Find where the given text appears and provide that cell's center as (X, Y) coordinate. 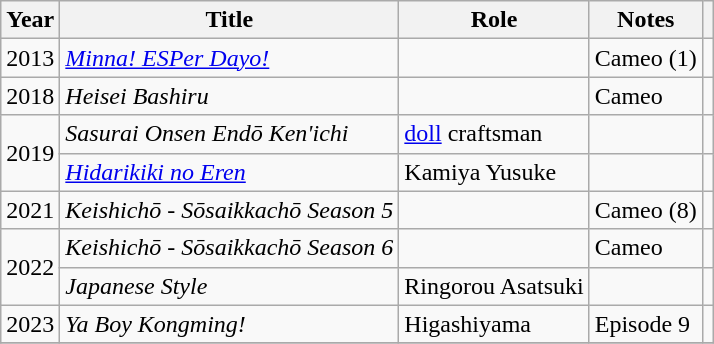
2013 (30, 58)
Role (494, 20)
Cameo (1) (646, 58)
Ringorou Asatsuki (494, 286)
Cameo (8) (646, 210)
Higashiyama (494, 324)
Keishichō - Sōsaikkachō Season 6 (230, 248)
2019 (30, 153)
Keishichō - Sōsaikkachō Season 5 (230, 210)
Ya Boy Kongming! (230, 324)
Sasurai Onsen Endō Ken'ichi (230, 134)
Year (30, 20)
Episode 9 (646, 324)
2023 (30, 324)
2022 (30, 267)
Kamiya Yusuke (494, 172)
2021 (30, 210)
Japanese Style (230, 286)
Heisei Bashiru (230, 96)
Notes (646, 20)
Hidarikiki no Eren (230, 172)
Minna! ESPer Dayo! (230, 58)
2018 (30, 96)
Title (230, 20)
doll craftsman (494, 134)
